Return the (x, y) coordinate for the center point of the cell that contains the specified text.  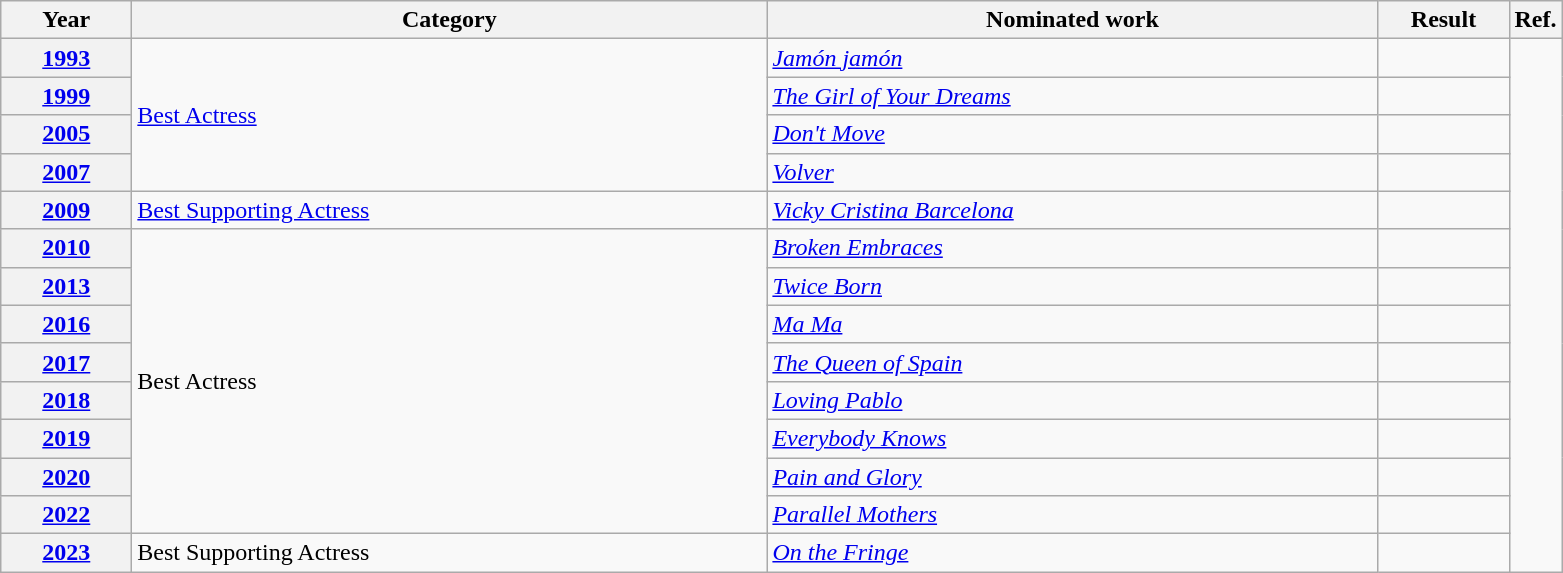
Ma Ma (1072, 324)
Pain and Glory (1072, 477)
On the Fringe (1072, 553)
Jamón jamón (1072, 58)
2013 (66, 286)
Category (450, 20)
2010 (66, 248)
2019 (66, 438)
Nominated work (1072, 20)
2022 (66, 515)
Year (66, 20)
2017 (66, 362)
Don't Move (1072, 134)
Ref. (1536, 20)
2009 (66, 210)
1999 (66, 96)
Volver (1072, 172)
2016 (66, 324)
Twice Born (1072, 286)
Result (1444, 20)
2007 (66, 172)
Everybody Knows (1072, 438)
1993 (66, 58)
The Girl of Your Dreams (1072, 96)
Parallel Mothers (1072, 515)
2005 (66, 134)
The Queen of Spain (1072, 362)
2023 (66, 553)
2018 (66, 400)
Loving Pablo (1072, 400)
Broken Embraces (1072, 248)
Vicky Cristina Barcelona (1072, 210)
2020 (66, 477)
